Return (X, Y) of the center of cell containing provided text 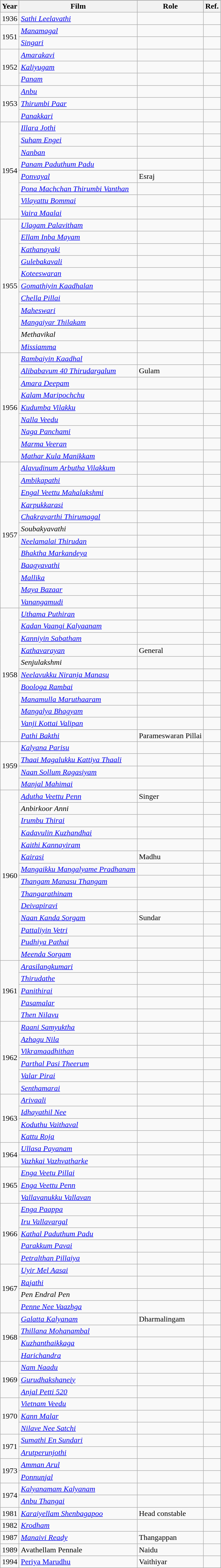
1959 (10, 766)
Mangalya Bhagyam (78, 711)
Kadan Vaangi Kalyaanam (78, 626)
Ulagam Palavitham (78, 225)
Mangaiyar Thilakam (78, 322)
Vilayattu Bommai (78, 201)
Naan Kanda Sorgam (78, 918)
Gulebakavali (78, 261)
Soubakyavathi (78, 529)
Nalla Veedu (78, 420)
Kalyana Parisu (78, 748)
1956 (10, 407)
1964 (10, 1155)
Vaira Maalai (78, 213)
Head constable (170, 1513)
Naidu (170, 1550)
Nanban (78, 152)
Enga Veetu Pillai (78, 1173)
Vanangamudi (78, 602)
Anjal Petti 520 (78, 1392)
Vaithiyar (170, 1562)
Singari (78, 43)
Karpukkarasi (78, 504)
Idhayathil Nee (78, 1112)
Sundar (170, 918)
Krodham (78, 1526)
Arasilangkumari (78, 966)
Chakravarthi Thirumagal (78, 517)
1989 (10, 1550)
Pattaliyin Vetri (78, 930)
Ponvayal (78, 177)
Thillana Mohanambal (78, 1331)
1970 (10, 1416)
1971 (10, 1446)
Kathanayaki (78, 249)
Manamulla Maruthaaram (78, 699)
1965 (10, 1185)
Madhu (170, 857)
Anbirkoor Anni (78, 808)
Kalyanamam Kalyanam (78, 1489)
Gulam (170, 371)
Karaiyellam Shenbagapoo (78, 1513)
Arutperunjothi (78, 1452)
Deivapiravi (78, 905)
Panam Paduthum Padu (78, 164)
Role (170, 6)
Film (78, 6)
1987 (10, 1538)
Uthama Puthiran (78, 614)
Gurudhakshaneiy (78, 1380)
Rambaiyin Kaadhal (78, 359)
Alibabavum 40 Thirudargalum (78, 371)
Enga Paappa (78, 1209)
Amara Deepam (78, 383)
Anbu (78, 91)
1936 (10, 19)
1962 (10, 1057)
Sathi Leelavathi (78, 19)
Manaivi Ready (78, 1538)
Nilave Nee Satchi (78, 1428)
1967 (10, 1288)
Vanji Kottai Valipan (78, 723)
Uyir Mel Aasai (78, 1270)
Raani Samyuktha (78, 1027)
1960 (10, 875)
1961 (10, 991)
1958 (10, 675)
1957 (10, 535)
Marma Veeran (78, 444)
Vietnam Veedu (78, 1404)
Irumbu Thirai (78, 821)
1973 (10, 1471)
Senthamarai (78, 1088)
Kuzhanthaikkaga (78, 1343)
Esraj (170, 177)
Neelamalai Thirudan (78, 541)
Neelavukku Niranja Manasu (78, 675)
1994 (10, 1562)
Kadavulin Kuzhandhai (78, 833)
Bhaktha Markandeya (78, 553)
Kaliyugam (78, 67)
Sumathi En Sundari (78, 1440)
Kann Malar (78, 1416)
1953 (10, 103)
Penne Nee Vaazhga (78, 1307)
Iru Vallavargal (78, 1222)
Amman Arul (78, 1465)
Kathal Paduthum Padu (78, 1234)
Koduthu Vaithaval (78, 1124)
Ponnunjal (78, 1477)
Suham Engei (78, 140)
Methavikal (78, 334)
Dharmalingam (170, 1319)
Avathellam Pennale (78, 1550)
Ambikapathi (78, 480)
Periya Marudhu (78, 1562)
Mangaikku Mangalyame Pradhanam (78, 869)
Arivaali (78, 1100)
Senjulakshmi (78, 663)
Illara Jothi (78, 128)
Petralthan Pillaiya (78, 1258)
Maheswari (78, 310)
Pona Machchan Thirumbi Vanthan (78, 189)
Panithirai (78, 991)
Manamagal (78, 31)
Kalam Maripochchu (78, 395)
1952 (10, 67)
Year (10, 6)
Anbu Thangai (78, 1501)
Nam Naadu (78, 1367)
Missiamma (78, 346)
Kathavarayan (78, 650)
1982 (10, 1526)
Pen Endral Pen (78, 1294)
Parthal Pasi Theerum (78, 1064)
1969 (10, 1380)
Boologa Rambai (78, 687)
1954 (10, 170)
Manjal Mahimai (78, 784)
Thirudathe (78, 979)
Kairasi (78, 857)
1968 (10, 1337)
Vazhkai Vazhvatharke (78, 1161)
Vallavanukku Vallavan (78, 1197)
Naan Sollum Ragasiyam (78, 772)
Mallika (78, 578)
Kaithi Kannayiram (78, 845)
Meenda Sorgam (78, 954)
Amarakavi (78, 55)
Maya Bazaar (78, 590)
Naga Panchami (78, 432)
Pathi Bakthi (78, 735)
Enga Veettu Penn (78, 1185)
Engal Veettu Mahalakshmi (78, 492)
Adutha Veettu Penn (78, 796)
Alavudinum Arbutha Vilakkum (78, 468)
Then Nilavu (78, 1015)
Ref. (212, 6)
General (170, 650)
Galatta Kalyanam (78, 1319)
Rajathi (78, 1282)
Baagyavathi (78, 565)
1955 (10, 286)
Koteeswaran (78, 274)
Harichandra (78, 1355)
1963 (10, 1118)
Ullasa Payanam (78, 1149)
Parameswaran Pillai (170, 735)
Vikramaadhithan (78, 1051)
Pudhiya Pathai (78, 942)
1951 (10, 37)
Thaai Magalukku Kattiya Thaali (78, 760)
1974 (10, 1495)
1981 (10, 1513)
Thangarathinam (78, 893)
Panam (78, 79)
Ellam Inba Mayam (78, 237)
Gomathiyin Kaadhalan (78, 286)
Azhagu Nila (78, 1039)
Kattu Roja (78, 1137)
Mathar Kula Manikkam (78, 456)
Parakkum Pavai (78, 1246)
Thangappan (170, 1538)
Kudumba Vilakku (78, 407)
Singer (170, 796)
Panakkari (78, 116)
Kanniyin Sabatham (78, 638)
Valar Pirai (78, 1076)
1966 (10, 1234)
Chella Pillai (78, 298)
Thangam Manasu Thangam (78, 881)
Pasamalar (78, 1003)
Thirumbi Paar (78, 103)
